Return [X, Y] of the center of cell containing provided text 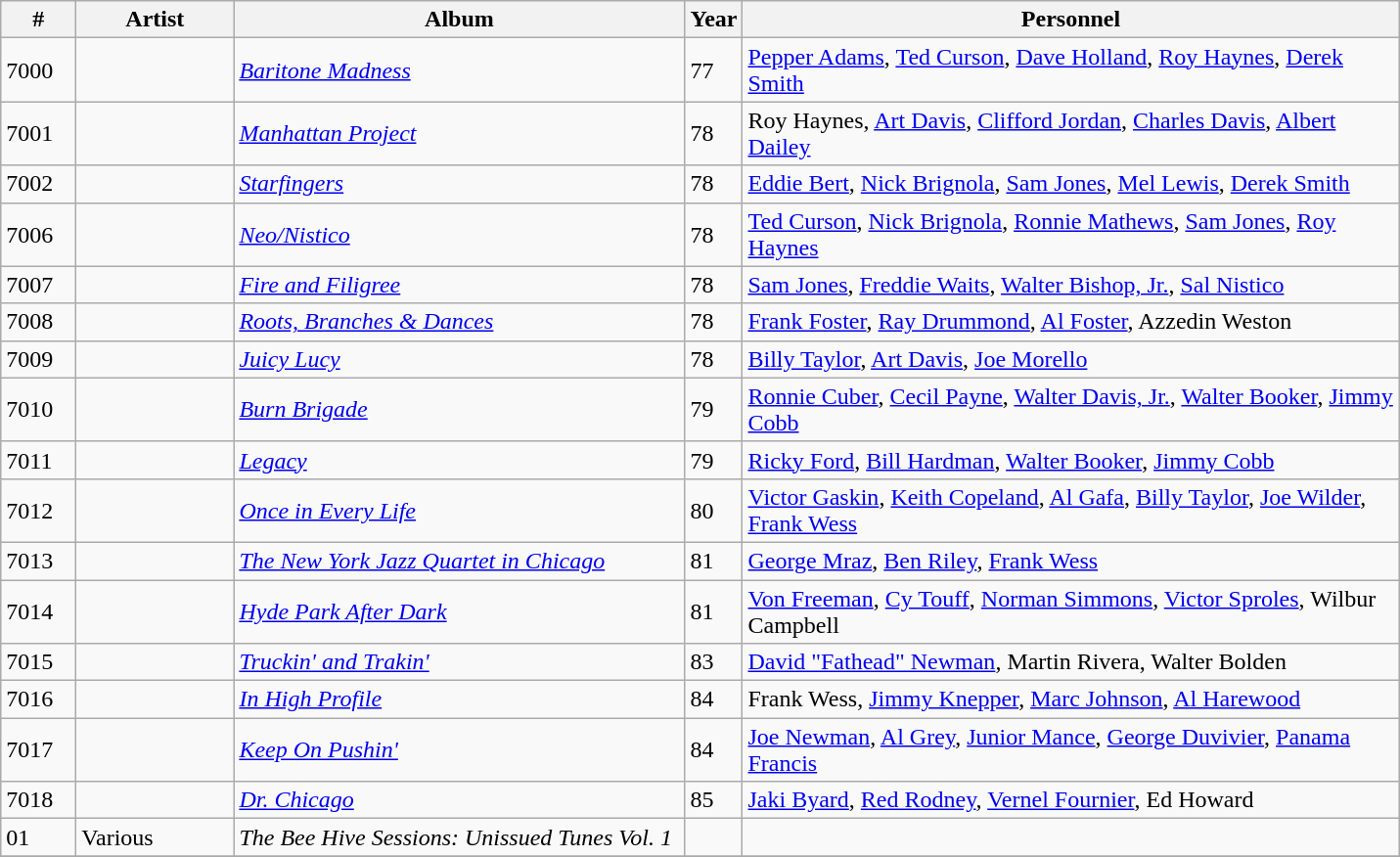
Juicy Lucy [460, 359]
Various [155, 837]
Dr. Chicago [460, 800]
Keep On Pushin' [460, 749]
7018 [39, 800]
Hyde Park After Dark [460, 610]
Truckin' and Trakin' [460, 662]
77 [714, 70]
Album [460, 20]
7016 [39, 699]
7006 [39, 235]
7014 [39, 610]
7017 [39, 749]
Burn Brigade [460, 409]
# [39, 20]
7010 [39, 409]
7011 [39, 460]
Ricky Ford, Bill Hardman, Walter Booker, Jimmy Cobb [1070, 460]
George Mraz, Ben Riley, Frank Wess [1070, 561]
Baritone Madness [460, 70]
Victor Gaskin, Keith Copeland, Al Gafa, Billy Taylor, Joe Wilder, Frank Wess [1070, 511]
Once in Every Life [460, 511]
In High Profile [460, 699]
Artist [155, 20]
7012 [39, 511]
Ted Curson, Nick Brignola, Ronnie Mathews, Sam Jones, Roy Haynes [1070, 235]
7008 [39, 322]
Personnel [1070, 20]
7013 [39, 561]
7000 [39, 70]
83 [714, 662]
Roy Haynes, Art Davis, Clifford Jordan, Charles Davis, Albert Dailey [1070, 133]
The Bee Hive Sessions: Unissued Tunes Vol. 1 [460, 837]
Joe Newman, Al Grey, Junior Mance, George Duvivier, Panama Francis [1070, 749]
Sam Jones, Freddie Waits, Walter Bishop, Jr., Sal Nistico [1070, 285]
7009 [39, 359]
David "Fathead" Newman, Martin Rivera, Walter Bolden [1070, 662]
Pepper Adams, Ted Curson, Dave Holland, Roy Haynes, Derek Smith [1070, 70]
Eddie Bert, Nick Brignola, Sam Jones, Mel Lewis, Derek Smith [1070, 184]
7002 [39, 184]
Billy Taylor, Art Davis, Joe Morello [1070, 359]
Ronnie Cuber, Cecil Payne, Walter Davis, Jr., Walter Booker, Jimmy Cobb [1070, 409]
7001 [39, 133]
Manhattan Project [460, 133]
01 [39, 837]
Fire and Filigree [460, 285]
Jaki Byard, Red Rodney, Vernel Fournier, Ed Howard [1070, 800]
7007 [39, 285]
Year [714, 20]
Starfingers [460, 184]
7015 [39, 662]
Roots, Branches & Dances [460, 322]
Neo/Nistico [460, 235]
The New York Jazz Quartet in Chicago [460, 561]
Frank Foster, Ray Drummond, Al Foster, Azzedin Weston [1070, 322]
Von Freeman, Cy Touff, Norman Simmons, Victor Sproles, Wilbur Campbell [1070, 610]
Legacy [460, 460]
80 [714, 511]
Frank Wess, Jimmy Knepper, Marc Johnson, Al Harewood [1070, 699]
85 [714, 800]
